Extract the [X, Y] coordinate from the center of the cell holding the provided text.  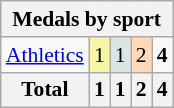
Athletics [45, 55]
Medals by sport [87, 19]
Total [45, 90]
